Return the (X, Y) coordinate for the center point of the cell that contains the specified text.  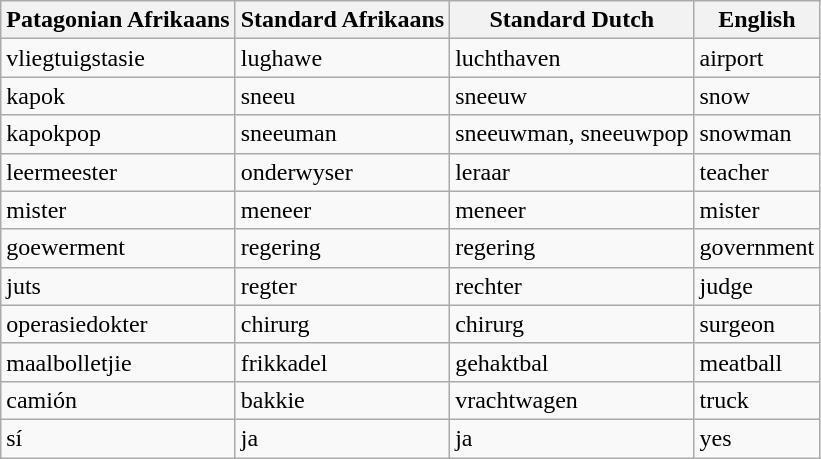
vliegtuigstasie (118, 58)
Standard Afrikaans (342, 20)
Standard Dutch (572, 20)
goewerment (118, 248)
snow (757, 96)
government (757, 248)
sí (118, 438)
teacher (757, 172)
leraar (572, 172)
sneeuman (342, 134)
sneeu (342, 96)
bakkie (342, 400)
leermeester (118, 172)
regter (342, 286)
snowman (757, 134)
kapokpop (118, 134)
operasiedokter (118, 324)
surgeon (757, 324)
luchthaven (572, 58)
judge (757, 286)
Patagonian Afrikaans (118, 20)
yes (757, 438)
onderwyser (342, 172)
English (757, 20)
maalbolletjie (118, 362)
sneeuwman, sneeuwpop (572, 134)
juts (118, 286)
gehaktbal (572, 362)
lughawe (342, 58)
vrachtwagen (572, 400)
sneeuw (572, 96)
truck (757, 400)
kapok (118, 96)
airport (757, 58)
meatball (757, 362)
camión (118, 400)
rechter (572, 286)
frikkadel (342, 362)
